Scan for the cell matching the given text and deliver its (X, Y) coordinate at center. 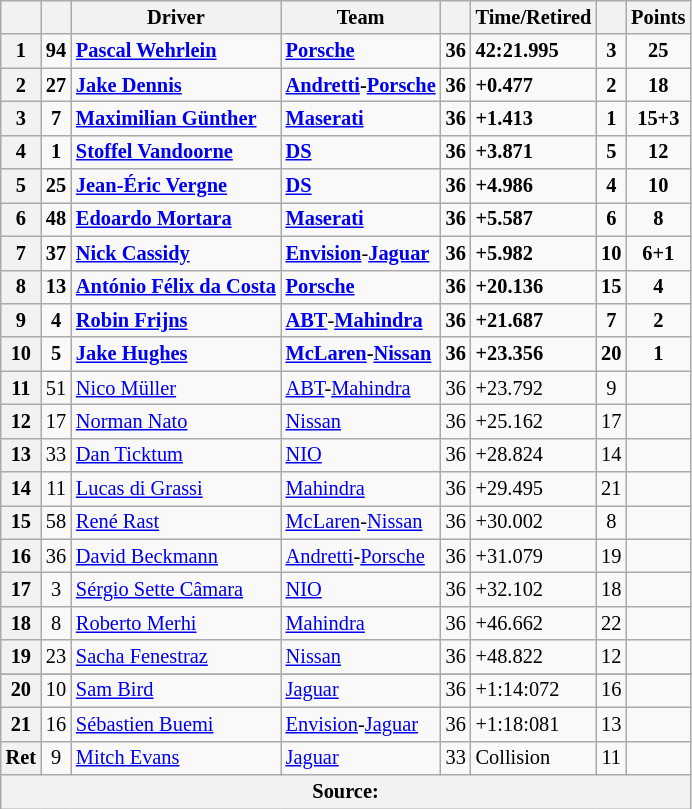
+1:14:072 (534, 690)
Time/Retired (534, 17)
+23.792 (534, 388)
Sam Bird (176, 690)
+48.822 (534, 657)
+23.356 (534, 354)
23 (56, 657)
Team (361, 17)
+20.136 (534, 287)
15+3 (658, 118)
+5.587 (534, 219)
+21.687 (534, 320)
Lucas di Grassi (176, 489)
+3.871 (534, 152)
René Rast (176, 522)
Nico Müller (176, 388)
Points (658, 17)
Jake Hughes (176, 354)
Maximilian Günther (176, 118)
+28.824 (534, 455)
+25.162 (534, 421)
+29.495 (534, 489)
Ret (21, 758)
27 (56, 85)
Pascal Wehrlein (176, 51)
37 (56, 253)
Robin Frijns (176, 320)
David Beckmann (176, 556)
22 (611, 623)
42:21.995 (534, 51)
58 (56, 522)
Sébastien Buemi (176, 724)
+1:18:081 (534, 724)
+4.986 (534, 186)
48 (56, 219)
Roberto Merhi (176, 623)
+46.662 (534, 623)
6+1 (658, 253)
Source: (346, 791)
Jean-Éric Vergne (176, 186)
Jake Dennis (176, 85)
Nick Cassidy (176, 253)
Norman Nato (176, 421)
Sacha Fenestraz (176, 657)
51 (56, 388)
Sérgio Sette Câmara (176, 589)
+0.477 (534, 85)
+30.002 (534, 522)
+32.102 (534, 589)
+5.982 (534, 253)
Stoffel Vandoorne (176, 152)
+1.413 (534, 118)
Collision (534, 758)
+31.079 (534, 556)
94 (56, 51)
Edoardo Mortara (176, 219)
Dan Ticktum (176, 455)
Mitch Evans (176, 758)
António Félix da Costa (176, 287)
Driver (176, 17)
